Search for the cell housing the specified text and yield its (X, Y) center coordinate. 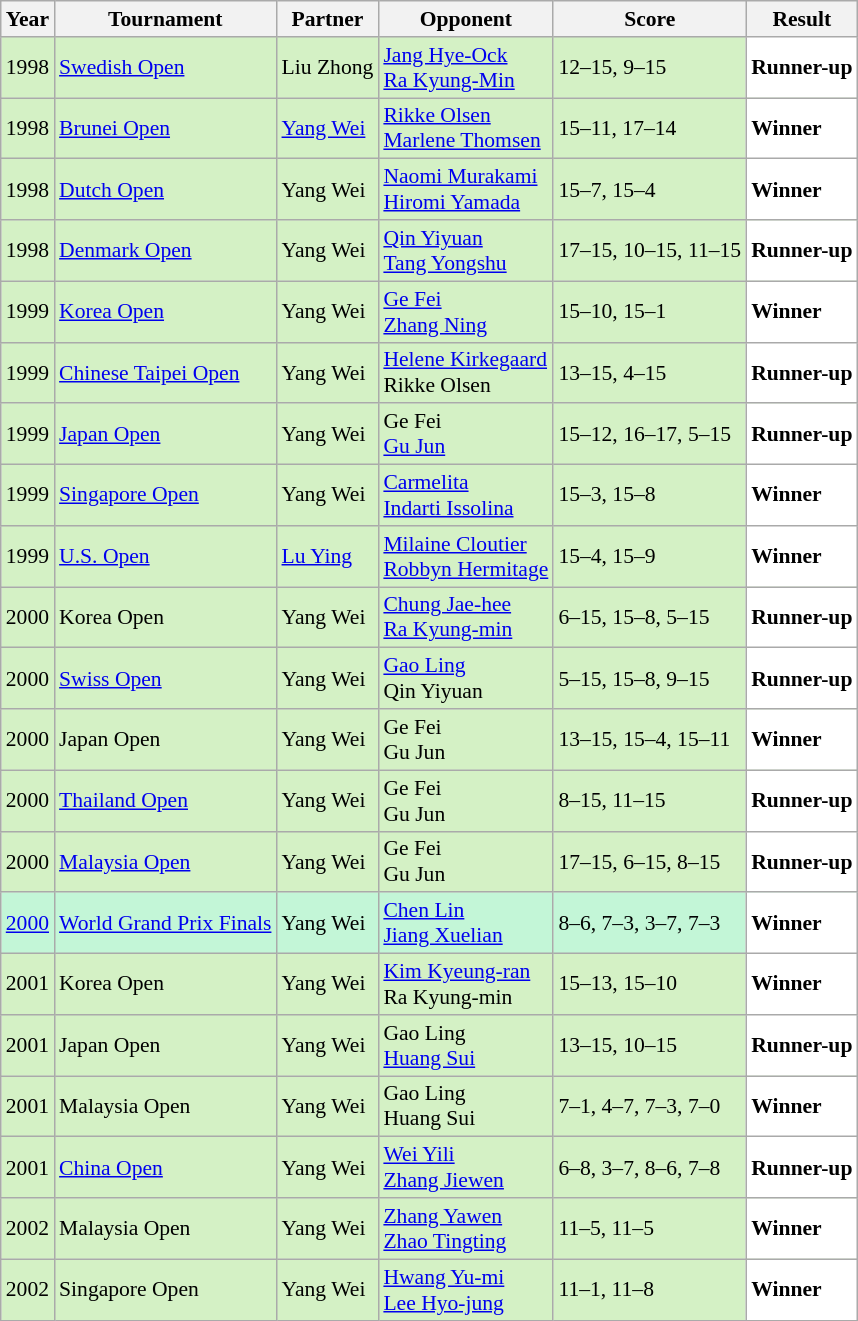
15–12, 16–17, 5–15 (650, 434)
11–1, 11–8 (650, 1290)
8–15, 11–15 (650, 800)
15–7, 15–4 (650, 190)
Carmelita Indarti Issolina (466, 496)
Partner (327, 19)
Thailand Open (165, 800)
China Open (165, 1168)
Swedish Open (165, 68)
13–15, 10–15 (650, 1046)
World Grand Prix Finals (165, 924)
15–10, 15–1 (650, 312)
7–1, 4–7, 7–3, 7–0 (650, 1106)
Result (802, 19)
Zhang Yawen Zhao Tingting (466, 1228)
6–8, 3–7, 8–6, 7–8 (650, 1168)
12–15, 9–15 (650, 68)
11–5, 11–5 (650, 1228)
Score (650, 19)
Opponent (466, 19)
Lu Ying (327, 556)
Year (28, 19)
Milaine Cloutier Robbyn Hermitage (466, 556)
Chung Jae-hee Ra Kyung-min (466, 618)
Dutch Open (165, 190)
Chen Lin Jiang Xuelian (466, 924)
Liu Zhong (327, 68)
U.S. Open (165, 556)
Tournament (165, 19)
Jang Hye-Ock Ra Kyung-Min (466, 68)
15–13, 15–10 (650, 984)
17–15, 6–15, 8–15 (650, 862)
Ge Fei Zhang Ning (466, 312)
Qin Yiyuan Tang Yongshu (466, 250)
6–15, 15–8, 5–15 (650, 618)
15–11, 17–14 (650, 128)
17–15, 10–15, 11–15 (650, 250)
Chinese Taipei Open (165, 372)
15–4, 15–9 (650, 556)
Naomi Murakami Hiromi Yamada (466, 190)
Gao Ling Qin Yiyuan (466, 678)
Helene Kirkegaard Rikke Olsen (466, 372)
Brunei Open (165, 128)
Wei Yili Zhang Jiewen (466, 1168)
Kim Kyeung-ran Ra Kyung-min (466, 984)
Rikke Olsen Marlene Thomsen (466, 128)
15–3, 15–8 (650, 496)
Swiss Open (165, 678)
13–15, 15–4, 15–11 (650, 740)
Hwang Yu-mi Lee Hyo-jung (466, 1290)
Denmark Open (165, 250)
5–15, 15–8, 9–15 (650, 678)
13–15, 4–15 (650, 372)
8–6, 7–3, 3–7, 7–3 (650, 924)
